Capture the cell that displays the provided text and extract its (x, y) central coordinate. 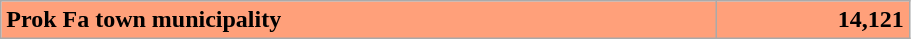
14,121 (812, 20)
Prok Fa town municipality (359, 20)
